Extract the [x, y] coordinate from the center of the cell holding the provided text.  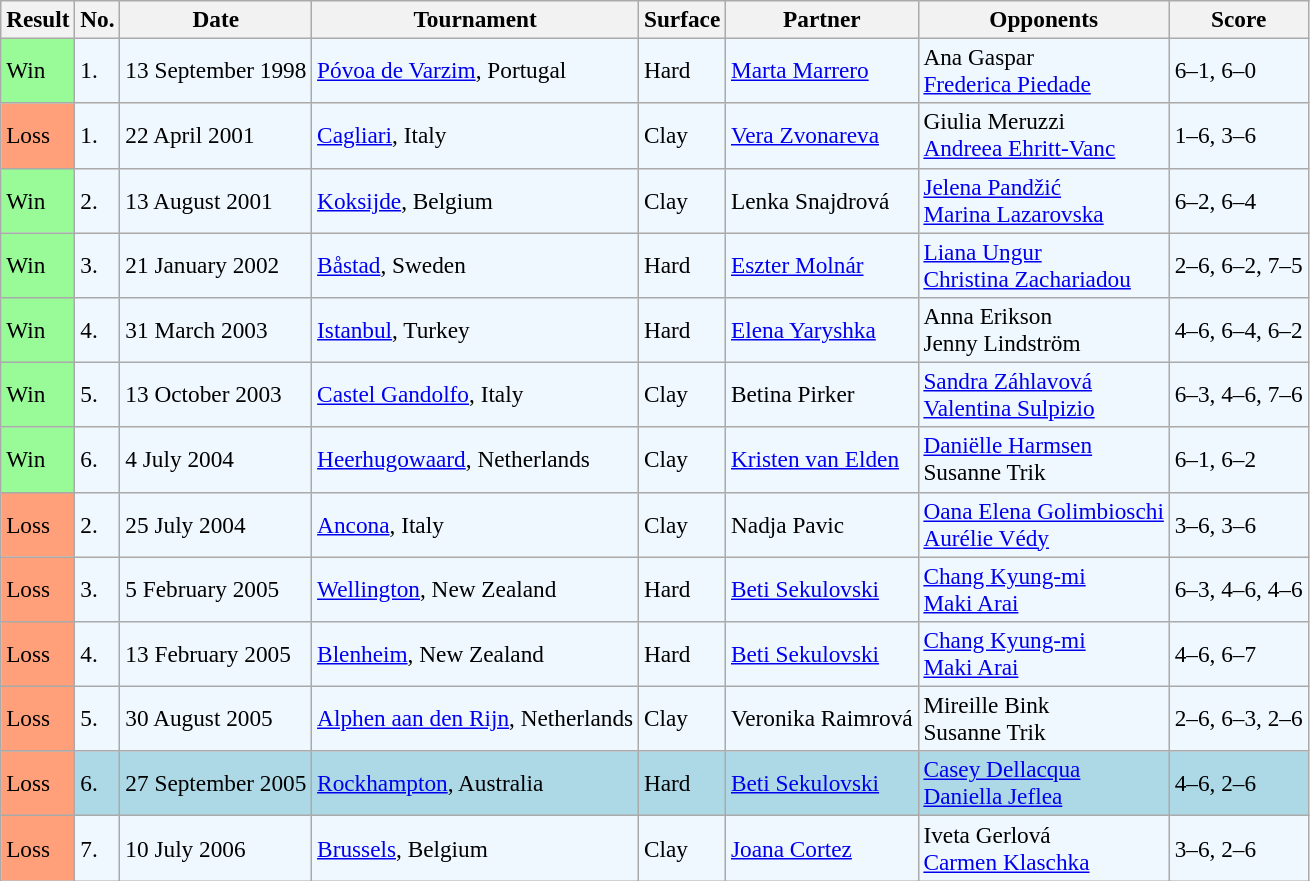
Opponents [1044, 19]
Lenka Snajdrová [822, 200]
Anna Erikson Jenny Lindström [1044, 330]
Castel Gandolfo, Italy [476, 394]
Vera Zvonareva [822, 136]
Ana Gaspar Frederica Piedade [1044, 70]
13 September 1998 [216, 70]
Surface [682, 19]
Póvoa de Varzim, Portugal [476, 70]
Partner [822, 19]
Koksijde, Belgium [476, 200]
7. [98, 848]
Blenheim, New Zealand [476, 654]
Ancona, Italy [476, 524]
Daniëlle Harmsen Susanne Trik [1044, 460]
Båstad, Sweden [476, 264]
Iveta Gerlová Carmen Klaschka [1044, 848]
13 October 2003 [216, 394]
Alphen aan den Rijn, Netherlands [476, 718]
5 February 2005 [216, 588]
6–1, 6–2 [1238, 460]
6–1, 6–0 [1238, 70]
Sandra Záhlavová Valentina Sulpizio [1044, 394]
Score [1238, 19]
3–6, 3–6 [1238, 524]
4 July 2004 [216, 460]
Tournament [476, 19]
22 April 2001 [216, 136]
Casey Dellacqua Daniella Jeflea [1044, 784]
Veronika Raimrová [822, 718]
Betina Pirker [822, 394]
Result [38, 19]
Mireille Bink Susanne Trik [1044, 718]
Date [216, 19]
Jelena Pandžić Marina Lazarovska [1044, 200]
30 August 2005 [216, 718]
Marta Marrero [822, 70]
10 July 2006 [216, 848]
Oana Elena Golimbioschi Aurélie Védy [1044, 524]
25 July 2004 [216, 524]
Elena Yaryshka [822, 330]
6–3, 4–6, 4–6 [1238, 588]
Liana Ungur Christina Zachariadou [1044, 264]
Brussels, Belgium [476, 848]
No. [98, 19]
Cagliari, Italy [476, 136]
6–2, 6–4 [1238, 200]
21 January 2002 [216, 264]
2–6, 6–2, 7–5 [1238, 264]
Wellington, New Zealand [476, 588]
Joana Cortez [822, 848]
6–3, 4–6, 7–6 [1238, 394]
Eszter Molnár [822, 264]
Nadja Pavic [822, 524]
27 September 2005 [216, 784]
2–6, 6–3, 2–6 [1238, 718]
31 March 2003 [216, 330]
4–6, 6–7 [1238, 654]
1–6, 3–6 [1238, 136]
Heerhugowaard, Netherlands [476, 460]
Istanbul, Turkey [476, 330]
Giulia Meruzzi Andreea Ehritt-Vanc [1044, 136]
13 August 2001 [216, 200]
4–6, 2–6 [1238, 784]
3–6, 2–6 [1238, 848]
4–6, 6–4, 6–2 [1238, 330]
Kristen van Elden [822, 460]
13 February 2005 [216, 654]
Rockhampton, Australia [476, 784]
